Capture the cell that displays the provided text and extract its (x, y) central coordinate. 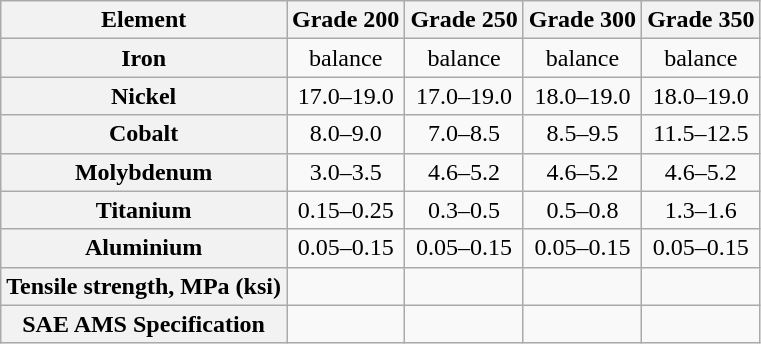
Titanium (144, 210)
11.5–12.5 (701, 134)
SAE AMS Specification (144, 324)
Grade 250 (464, 20)
Grade 300 (582, 20)
8.0–9.0 (345, 134)
Molybdenum (144, 172)
7.0–8.5 (464, 134)
0.5–0.8 (582, 210)
0.3–0.5 (464, 210)
1.3–1.6 (701, 210)
Nickel (144, 96)
3.0–3.5 (345, 172)
Aluminium (144, 248)
Iron (144, 58)
Element (144, 20)
8.5–9.5 (582, 134)
Grade 200 (345, 20)
Grade 350 (701, 20)
Tensile strength, MPa (ksi) (144, 286)
0.15–0.25 (345, 210)
Cobalt (144, 134)
